For the text-containing cell, return its midpoint in [x, y] coordinate format. 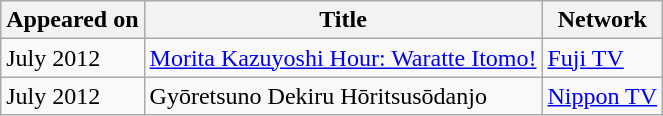
Fuji TV [602, 58]
Morita Kazuyoshi Hour: Waratte Itomo! [343, 58]
Nippon TV [602, 96]
Gyōretsuno Dekiru Hōritsusōdanjo [343, 96]
Appeared on [72, 20]
Title [343, 20]
Network [602, 20]
